Find where the given text appears and provide that cell's center as [X, Y] coordinate. 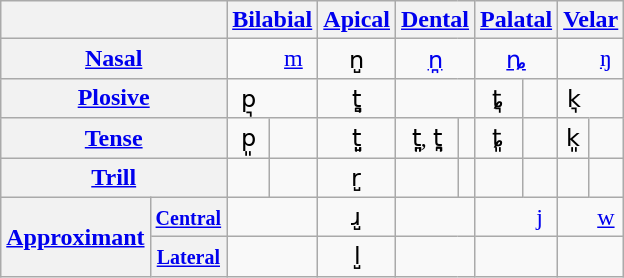
j [540, 217]
ȶ͈ [499, 138]
k͈ [574, 138]
r̺ [357, 178]
w [606, 217]
t̺͈ [357, 138]
Central [188, 217]
k͉ [574, 98]
Trill [114, 178]
Velar [591, 20]
p͉ [248, 98]
Nasal [114, 59]
Bilabial [272, 20]
ɹ̺ [357, 217]
Dental [436, 20]
n̺ [357, 59]
Plosive [114, 98]
p͈ [248, 138]
ŋ [606, 59]
Approximant [76, 236]
Palatal [516, 20]
m [294, 59]
t̺͉ [357, 98]
ȵ [516, 59]
Apical [357, 20]
Tense [114, 138]
ȶ͉ [499, 98]
Lateral [188, 257]
n̪ [436, 59]
t̪͈, t̪͉ [427, 138]
l̺ [357, 257]
